Find where the given text appears and provide that cell's center as [x, y] coordinate. 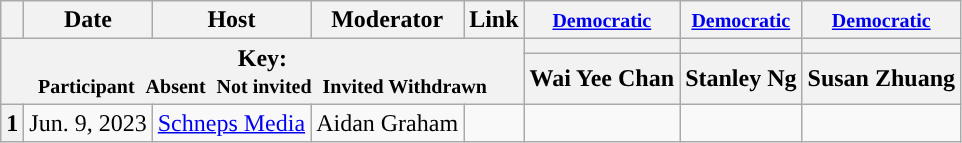
Date [88, 20]
Link [494, 20]
1 [12, 123]
Moderator [388, 20]
Aidan Graham [388, 123]
Host [231, 20]
Key: Participant Absent Not invited Invited Withdrawn [262, 72]
Susan Zhuang [882, 78]
Jun. 9, 2023 [88, 123]
Stanley Ng [741, 78]
Wai Yee Chan [602, 78]
Schneps Media [231, 123]
